Pinpoint the cell where the given text exists, returning its (x, y) midpoint coordinate. 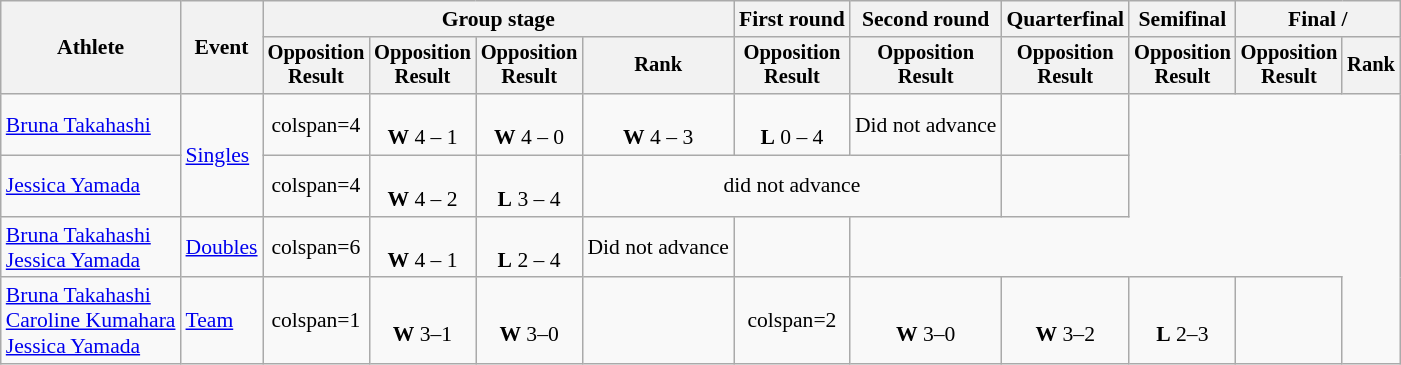
Jessica Yamada (91, 186)
did not advance (792, 186)
colspan=6 (316, 248)
W 4 – 0 (530, 124)
Semifinal (1182, 19)
Quarterfinal (1065, 19)
W 3–1 (422, 322)
L 2 – 4 (530, 248)
W 3–2 (1065, 322)
Athlete (91, 48)
First round (792, 19)
Group stage (498, 19)
Team (222, 322)
L 0 – 4 (792, 124)
Bruna Takahashi (91, 124)
colspan=2 (792, 322)
Second round (926, 19)
Event (222, 48)
Final / (1318, 19)
W 4 – 3 (658, 124)
Singles (222, 155)
Bruna TakahashiCaroline KumaharaJessica Yamada (91, 322)
L 2–3 (1182, 322)
Doubles (222, 248)
L 3 – 4 (530, 186)
W 4 – 2 (422, 186)
colspan=1 (316, 322)
Bruna TakahashiJessica Yamada (91, 248)
